Output the (X, Y) coordinate of the center of the cell containing the given text.  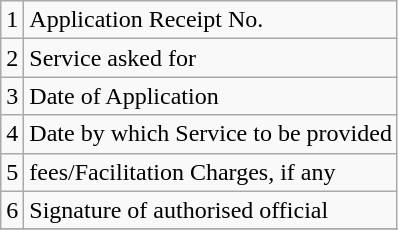
4 (12, 134)
6 (12, 210)
3 (12, 96)
fees/Facilitation Charges, if any (211, 172)
1 (12, 20)
Service asked for (211, 58)
Date of Application (211, 96)
5 (12, 172)
2 (12, 58)
Signature of authorised official (211, 210)
Application Receipt No. (211, 20)
Date by which Service to be provided (211, 134)
